Scan for the cell matching the given text and deliver its [X, Y] coordinate at center. 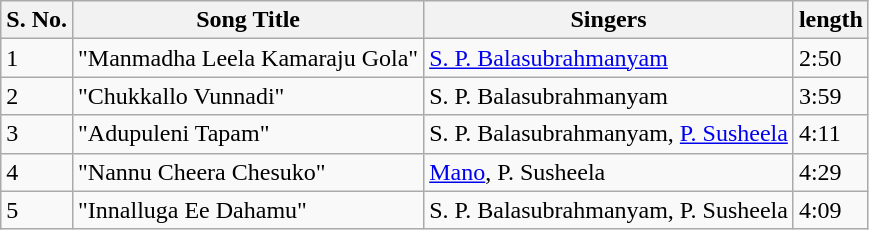
Song Title [248, 20]
S. No. [37, 20]
"Innalluga Ee Dahamu" [248, 210]
"Manmadha Leela Kamaraju Gola" [248, 58]
Mano, P. Susheela [609, 172]
4:29 [830, 172]
"Chukkallo Vunnadi" [248, 96]
4:09 [830, 210]
4 [37, 172]
Singers [609, 20]
3:59 [830, 96]
3 [37, 134]
"Nannu Cheera Chesuko" [248, 172]
2:50 [830, 58]
"Adupuleni Tapam" [248, 134]
1 [37, 58]
4:11 [830, 134]
5 [37, 210]
length [830, 20]
2 [37, 96]
